Scan for the cell matching the given text and deliver its (X, Y) coordinate at center. 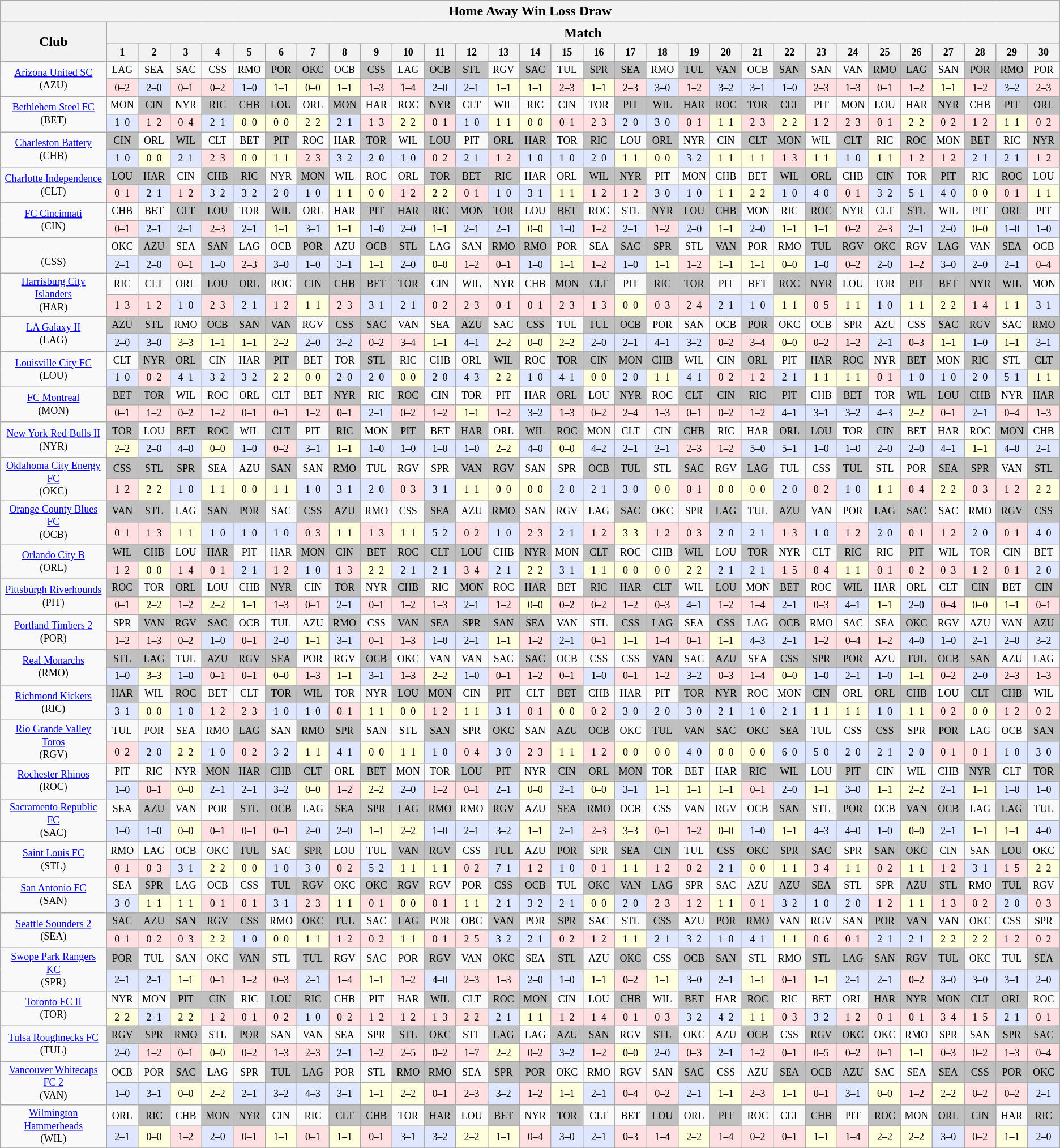
5 (249, 52)
8 (345, 52)
Wilmington Hammerheads(WIL) (53, 1126)
Match (583, 33)
FC Cincinnati(CIN) (53, 220)
7 (313, 52)
Charlotte Independence(CLT) (53, 185)
0–6 (821, 939)
16 (599, 52)
6 (281, 52)
Sacramento Republic FC(SAC) (53, 820)
Pittsburgh Riverhounds(PIT) (53, 596)
1 (122, 52)
Louisville City FC(LOU) (53, 369)
7–1 (503, 869)
19 (694, 52)
(CSS) (53, 255)
6–0 (789, 753)
Seattle Sounders 2(SEA) (53, 930)
23 (821, 52)
OBC (472, 921)
Real Monarchs(RMO) (53, 667)
Toronto FC II(TOR) (53, 1009)
10 (408, 52)
29 (1012, 52)
Orlando City B(ORL) (53, 561)
30 (1044, 52)
18 (662, 52)
Vancouver Whitecaps FC 2(VAN) (53, 1083)
Club (53, 42)
Oklahoma City Energy FC(OKC) (53, 479)
14 (535, 52)
Arizona United SC(AZU) (53, 79)
13 (503, 52)
Home Away Win Loss Draw (530, 11)
1–7 (472, 1052)
Orange County Blues FC(OCB) (53, 522)
26 (917, 52)
Rio Grande Valley Toros(RGV) (53, 742)
Swope Park Rangers KC(SPR) (53, 969)
9 (377, 52)
3 (186, 52)
San Antonio FC(SAN) (53, 895)
Richmond Kickers(RIC) (53, 702)
Portland Timbers 2(POR) (53, 632)
21 (758, 52)
Tulsa Roughnecks FC(TUL) (53, 1044)
15 (567, 52)
2 (154, 52)
FC Montreal(MON) (53, 404)
Saint Louis FC(STL) (53, 859)
22 (789, 52)
4 (217, 52)
20 (726, 52)
Rochester Rhinos(ROC) (53, 781)
Bethlehem Steel FC(BET) (53, 114)
Charleston Battery(CHB) (53, 150)
11 (440, 52)
12 (472, 52)
LA Galaxy II(LAG) (53, 334)
28 (980, 52)
New York Red Bulls II(NYR) (53, 439)
17 (631, 52)
25 (884, 52)
Harrisburg City Islanders(HAR) (53, 295)
24 (853, 52)
27 (948, 52)
